From the cell containing the given text, extract its center point as (X, Y) coordinate. 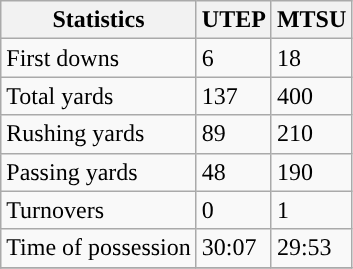
First downs (99, 58)
29:53 (311, 248)
89 (234, 134)
190 (311, 172)
210 (311, 134)
Turnovers (99, 210)
Statistics (99, 20)
30:07 (234, 248)
MTSU (311, 20)
137 (234, 96)
0 (234, 210)
UTEP (234, 20)
Passing yards (99, 172)
6 (234, 58)
Rushing yards (99, 134)
Total yards (99, 96)
18 (311, 58)
400 (311, 96)
48 (234, 172)
Time of possession (99, 248)
1 (311, 210)
